From the cell containing the given text, extract its center point as [X, Y] coordinate. 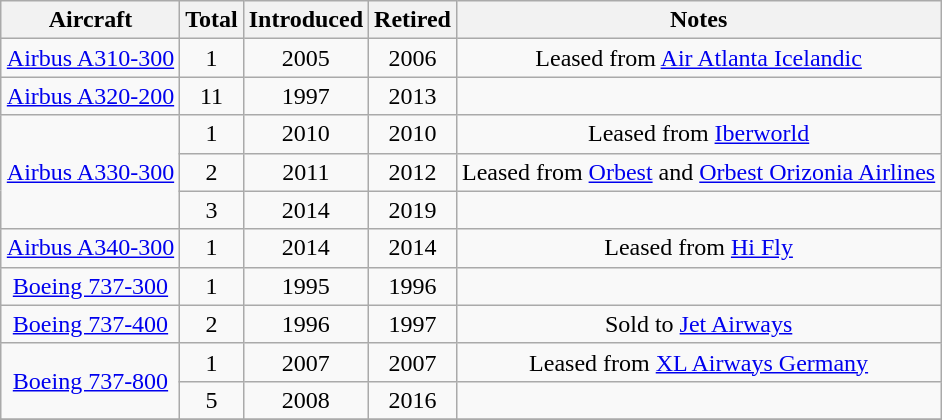
3 [212, 210]
5 [212, 400]
2008 [306, 400]
Introduced [306, 20]
2016 [413, 400]
Leased from Air Atlanta Icelandic [698, 58]
Total [212, 20]
Boeing 737-800 [90, 381]
Sold to Jet Airways [698, 324]
Leased from Iberworld [698, 134]
2013 [413, 96]
Retired [413, 20]
Notes [698, 20]
Leased from XL Airways Germany [698, 362]
2011 [306, 172]
Aircraft [90, 20]
2012 [413, 172]
Airbus A340-300 [90, 248]
11 [212, 96]
1995 [306, 286]
Airbus A330-300 [90, 172]
Boeing 737-400 [90, 324]
Leased from Orbest and Orbest Orizonia Airlines [698, 172]
2006 [413, 58]
2019 [413, 210]
Boeing 737-300 [90, 286]
Airbus A310-300 [90, 58]
Leased from Hi Fly [698, 248]
2005 [306, 58]
Airbus A320-200 [90, 96]
